Search for the cell housing the specified text and yield its [X, Y] center coordinate. 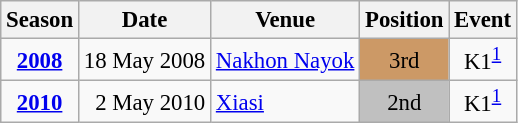
Event [483, 20]
Xiasi [286, 102]
Season [40, 20]
18 May 2008 [144, 60]
Venue [286, 20]
2 May 2010 [144, 102]
Position [404, 20]
2nd [404, 102]
Date [144, 20]
2008 [40, 60]
Nakhon Nayok [286, 60]
2010 [40, 102]
3rd [404, 60]
